For the text-containing cell, return its midpoint in [x, y] coordinate format. 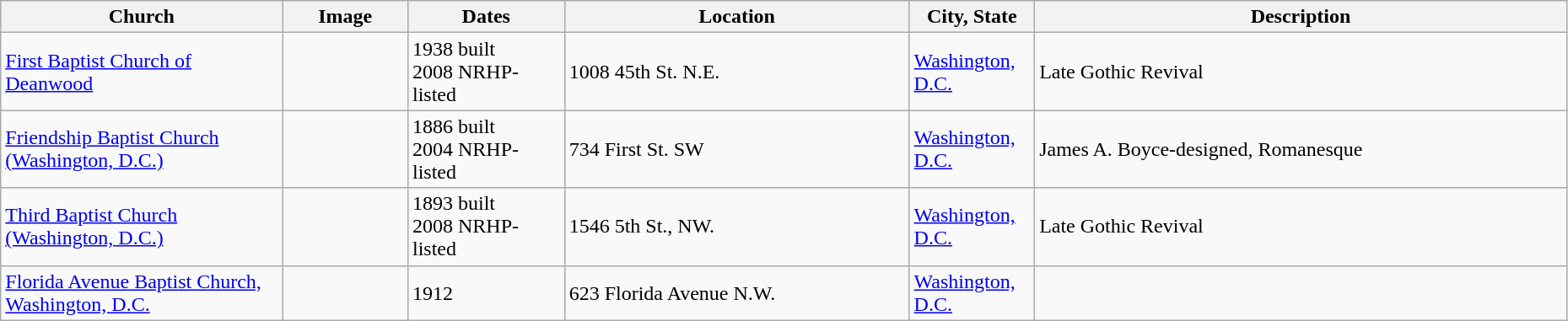
Image [346, 17]
1938 built2008 NRHP-listed [486, 72]
Church [142, 17]
Location [737, 17]
1546 5th St., NW. [737, 227]
623 Florida Avenue N.W. [737, 293]
First Baptist Church of Deanwood [142, 72]
Dates [486, 17]
Description [1301, 17]
1893 built2008 NRHP-listed [486, 227]
734 First St. SW [737, 149]
James A. Boyce-designed, Romanesque [1301, 149]
Third Baptist Church (Washington, D.C.) [142, 227]
1008 45th St. N.E. [737, 72]
1886 built2004 NRHP-listed [486, 149]
City, State [972, 17]
Florida Avenue Baptist Church, Washington, D.C. [142, 293]
Friendship Baptist Church (Washington, D.C.) [142, 149]
1912 [486, 293]
